Identify which cell holds the provided text, then report its [x, y] central coordinate. 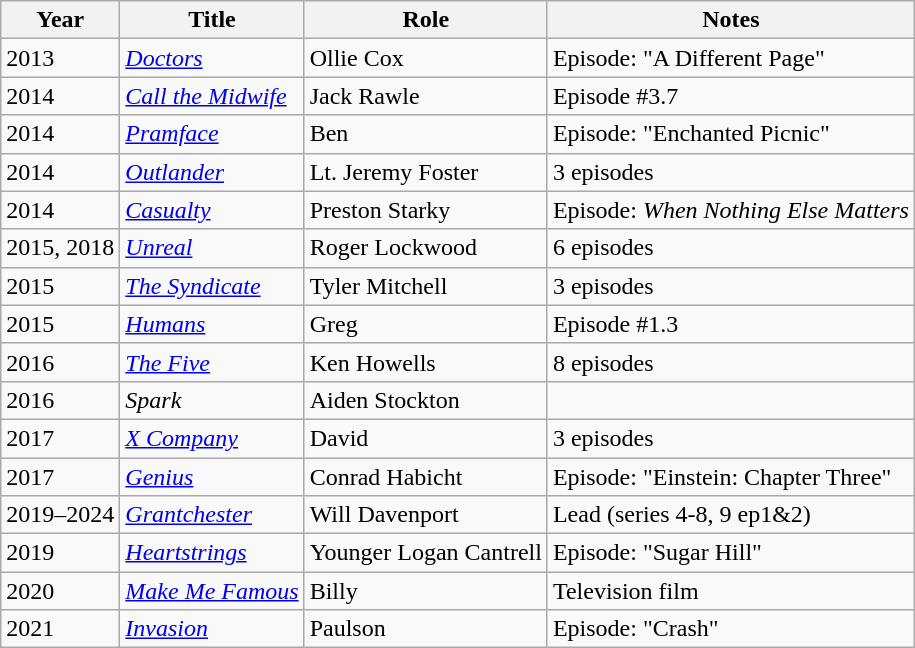
Grantchester [212, 515]
Television film [730, 591]
8 episodes [730, 362]
Jack Rawle [426, 96]
Episode: "Sugar Hill" [730, 553]
Heartstrings [212, 553]
Lead (series 4-8, 9 ep1&2) [730, 515]
Episode #1.3 [730, 324]
2019–2024 [60, 515]
Role [426, 20]
Roger Lockwood [426, 248]
2013 [60, 58]
Genius [212, 477]
2021 [60, 629]
Billy [426, 591]
Episode #3.7 [730, 96]
Invasion [212, 629]
Title [212, 20]
Ollie Cox [426, 58]
Lt. Jeremy Foster [426, 172]
Will Davenport [426, 515]
Unreal [212, 248]
2020 [60, 591]
Doctors [212, 58]
2019 [60, 553]
The Syndicate [212, 286]
Greg [426, 324]
6 episodes [730, 248]
2015, 2018 [60, 248]
Paulson [426, 629]
Episode: "Einstein: Chapter Three" [730, 477]
Make Me Famous [212, 591]
Episode: When Nothing Else Matters [730, 210]
Ben [426, 134]
Spark [212, 400]
David [426, 438]
The Five [212, 362]
Casualty [212, 210]
Conrad Habicht [426, 477]
Humans [212, 324]
Episode: "Crash" [730, 629]
Notes [730, 20]
Younger Logan Cantrell [426, 553]
Aiden Stockton [426, 400]
Pramface [212, 134]
Episode: "Enchanted Picnic" [730, 134]
X Company [212, 438]
Call the Midwife [212, 96]
Episode: "A Different Page" [730, 58]
Ken Howells [426, 362]
Outlander [212, 172]
Tyler Mitchell [426, 286]
Year [60, 20]
Preston Starky [426, 210]
